Pinpoint the cell where the given text exists, returning its (X, Y) midpoint coordinate. 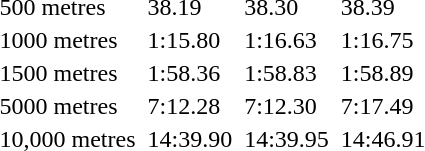
1:58.83 (287, 73)
1:15.80 (190, 40)
1:58.36 (190, 73)
7:12.28 (190, 106)
7:12.30 (287, 106)
1:16.63 (287, 40)
